From the cell containing the given text, extract its center point as [x, y] coordinate. 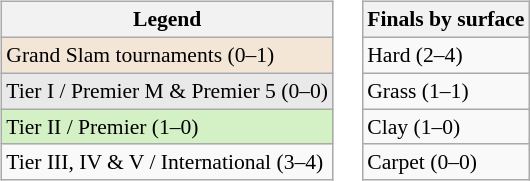
Tier I / Premier M & Premier 5 (0–0) [167, 91]
Grass (1–1) [446, 91]
Finals by surface [446, 20]
Carpet (0–0) [446, 162]
Clay (1–0) [446, 127]
Grand Slam tournaments (0–1) [167, 55]
Legend [167, 20]
Tier III, IV & V / International (3–4) [167, 162]
Tier II / Premier (1–0) [167, 127]
Hard (2–4) [446, 55]
